Provide the (X, Y) coordinate of the cell's center where the given text is located.  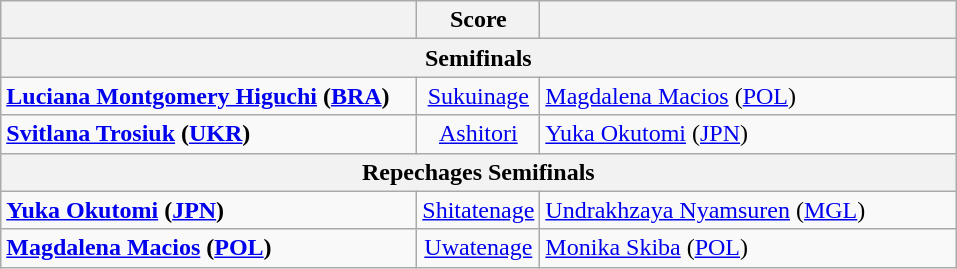
Repechages Semifinals (478, 172)
Shitatenage (478, 210)
Sukuinage (478, 96)
Luciana Montgomery Higuchi (BRA) (209, 96)
Uwatenage (478, 248)
Monika Skiba (POL) (748, 248)
Semifinals (478, 58)
Undrakhzaya Nyamsuren (MGL) (748, 210)
Ashitori (478, 134)
Score (478, 20)
Svitlana Trosiuk (UKR) (209, 134)
